Provide the [X, Y] coordinate of the cell's center where the given text is located.  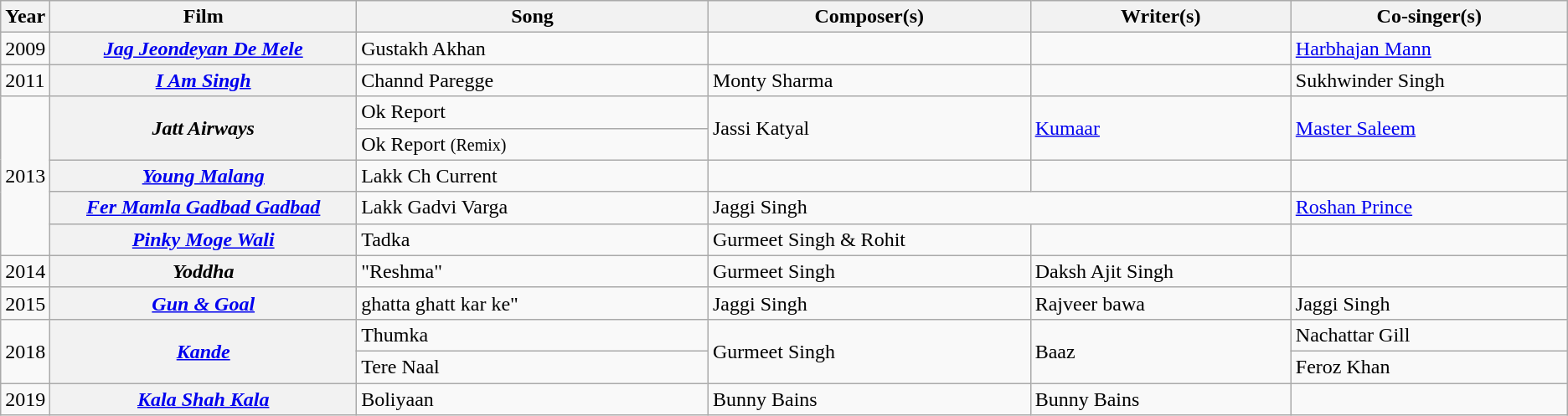
Nachattar Gill [1429, 335]
Year [25, 17]
Master Saleem [1429, 128]
Thumka [533, 335]
2015 [25, 303]
2019 [25, 399]
Film [204, 17]
Feroz Khan [1429, 367]
Song [533, 17]
Lakk Ch Current [533, 176]
Composer(s) [869, 17]
Kumaar [1161, 128]
Baaz [1161, 351]
Gun & Goal [204, 303]
Young Malang [204, 176]
Ok Report [533, 112]
2011 [25, 80]
Boliyaan [533, 399]
Rajveer bawa [1161, 303]
Kande [204, 351]
Sukhwinder Singh [1429, 80]
Writer(s) [1161, 17]
Gurmeet Singh & Rohit [869, 239]
Roshan Prince [1429, 208]
Harbhajan Mann [1429, 49]
Jatt Airways [204, 128]
Kala Shah Kala [204, 399]
2013 [25, 176]
Gustakh Akhan [533, 49]
2018 [25, 351]
Jassi Katyal [869, 128]
ghatta ghatt kar ke" [533, 303]
2014 [25, 271]
Co-singer(s) [1429, 17]
Jag Jeondeyan De Mele [204, 49]
Lakk Gadvi Varga [533, 208]
2009 [25, 49]
Channd Paregge [533, 80]
Pinky Moge Wali [204, 239]
"Reshma" [533, 271]
Fer Mamla Gadbad Gadbad [204, 208]
Ok Report (Remix) [533, 144]
Tere Naal [533, 367]
Tadka [533, 239]
Yoddha [204, 271]
Monty Sharma [869, 80]
I Am Singh [204, 80]
Daksh Ajit Singh [1161, 271]
